Pinpoint the cell where the given text exists, returning its (x, y) midpoint coordinate. 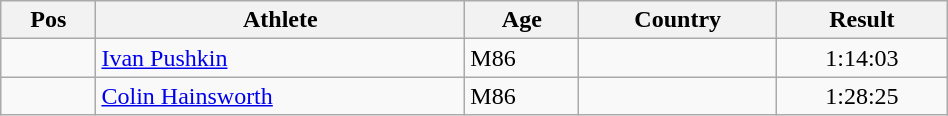
Ivan Pushkin (280, 58)
Result (862, 20)
1:28:25 (862, 96)
Athlete (280, 20)
Colin Hainsworth (280, 96)
Age (522, 20)
Pos (48, 20)
1:14:03 (862, 58)
Country (678, 20)
